Determine the [x, y] coordinate at the center of the cell enclosing the given text.  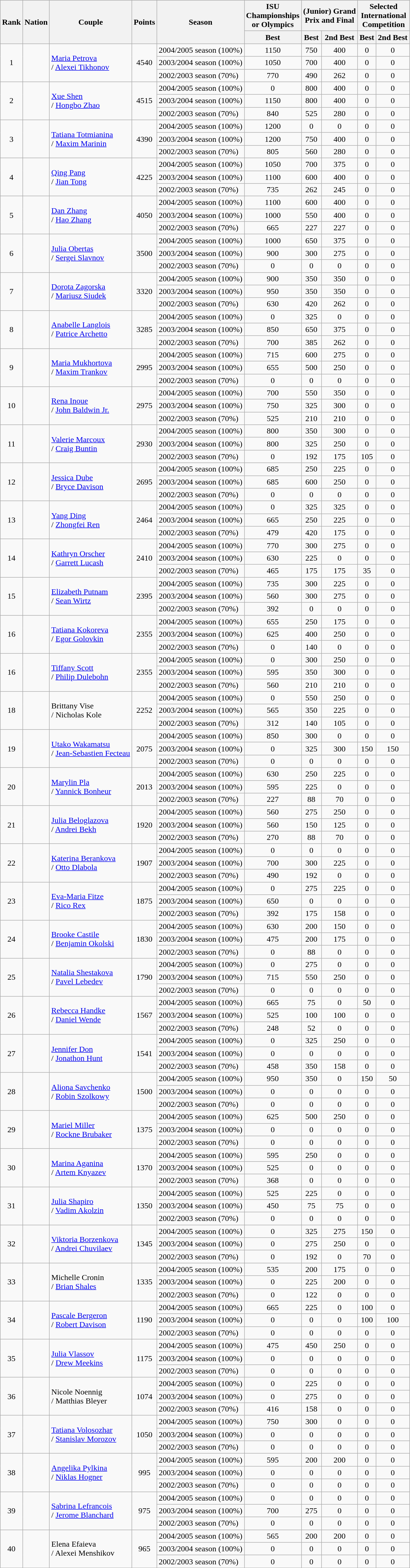
22 [11, 863]
270 [273, 838]
Maria Petrova / Alexei Tikhonov [91, 63]
248 [273, 1028]
Tatiana Totmianina / Maxim Marinin [91, 139]
Julia Obertas / Sergei Slavnov [91, 253]
Katerina Berankova / Otto Dlabola [91, 863]
8 [11, 329]
11 [11, 444]
10 [11, 406]
1907 [144, 863]
Dan Zhang / Hao Zhang [91, 215]
Xue Shen / Hongbo Zhao [91, 101]
18 [11, 710]
2410 [144, 558]
Kathryn Orscher / Garrett Lucash [91, 558]
4225 [144, 177]
Eva-Maria Fitze / Rico Rex [91, 901]
Qing Pang / Jian Tong [91, 177]
Dorota Zagorska / Mariusz Siudek [91, 291]
840 [273, 113]
28 [11, 1091]
1345 [144, 1244]
1 [11, 63]
Couple [91, 22]
Rena Inoue / John Baldwin Jr. [91, 406]
Season [200, 22]
30 [11, 1168]
31 [11, 1206]
458 [273, 1066]
25 [11, 977]
Tatiana Kokoreva / Egor Golovkin [91, 634]
1375 [144, 1130]
Pascale Bergeron / Robert Davison [91, 1320]
1175 [144, 1358]
975 [144, 1511]
805 [273, 151]
27 [11, 1053]
Points [144, 22]
465 [273, 571]
Sabrina Lefrancois / Jerome Blanchard [91, 1511]
Michelle Cronin / Brian Shales [91, 1282]
1190 [144, 1320]
12 [11, 482]
Elena Efaieva / Alexei Menshikov [91, 1549]
Rank [11, 22]
14 [11, 558]
Nation [36, 22]
1567 [144, 1015]
36 [11, 1396]
Maria Mukhortova / Maxim Trankov [91, 367]
Tiffany Scott / Philip Dulebohn [91, 672]
2013 [144, 787]
Brittany Vise / Nicholas Kole [91, 710]
15 [11, 596]
1370 [144, 1168]
312 [273, 723]
Selected International Competition [384, 16]
Julia Beloglazova / Andrei Bekh [91, 825]
1541 [144, 1053]
122 [311, 1295]
Marylin Pla / Yannick Bonheur [91, 787]
1335 [144, 1282]
Tatiana Volosozhar / Stanislav Morozov [91, 1435]
245 [340, 190]
2695 [144, 482]
3 [11, 139]
19 [11, 748]
52 [311, 1028]
995 [144, 1473]
535 [273, 1269]
Viktoria Borzenkova / Andrei Chuvilaev [91, 1244]
ISU Championships or Olympics [273, 16]
3285 [144, 329]
385 [311, 342]
2995 [144, 367]
39 [11, 1511]
Elizabeth Putnam / Sean Wirtz [91, 596]
1790 [144, 977]
Rebecca Handke / Daniel Wende [91, 1015]
7 [11, 291]
Utako Wakamatsu / Jean-Sebastien Fecteau [91, 748]
38 [11, 1473]
3320 [144, 291]
Julia Shapiro / Vadim Akolzin [91, 1206]
Mariel Miller / Rockne Brubaker [91, 1130]
2930 [144, 444]
2395 [144, 596]
Angelika Pylkina / Niklas Hogner [91, 1473]
20 [11, 787]
21 [11, 825]
125 [340, 825]
Julia Vlassov / Drew Meekins [91, 1358]
Nicole Noennig / Matthias Bleyer [91, 1396]
26 [11, 1015]
479 [273, 533]
2464 [144, 520]
965 [144, 1549]
2975 [144, 406]
(Junior) Grand Prix and Final [330, 16]
4 [11, 177]
2252 [144, 710]
33 [11, 1282]
Yang Ding / Zhongfei Ren [91, 520]
4515 [144, 101]
13 [11, 520]
37 [11, 1435]
4390 [144, 139]
24 [11, 939]
32 [11, 1244]
23 [11, 901]
Marina Aganina / Artem Knyazev [91, 1168]
1350 [144, 1206]
Jennifer Don / Jonathon Hunt [91, 1053]
Natalia Shestakova / Pavel Lebedev [91, 977]
1830 [144, 939]
2 [11, 101]
Valerie Marcoux / Craig Buntin [91, 444]
1500 [144, 1091]
4540 [144, 63]
Jessica Dube / Bryce Davison [91, 482]
Aliona Savchenko / Robin Szolkowy [91, 1091]
34 [11, 1320]
3500 [144, 253]
29 [11, 1130]
6 [11, 253]
9 [11, 367]
1920 [144, 825]
1875 [144, 901]
2075 [144, 748]
1074 [144, 1396]
416 [273, 1409]
Anabelle Langlois / Patrice Archetto [91, 329]
5 [11, 215]
Brooke Castile / Benjamin Okolski [91, 939]
368 [273, 1180]
4050 [144, 215]
40 [11, 1549]
